Identify which cell holds the provided text, then report its (X, Y) central coordinate. 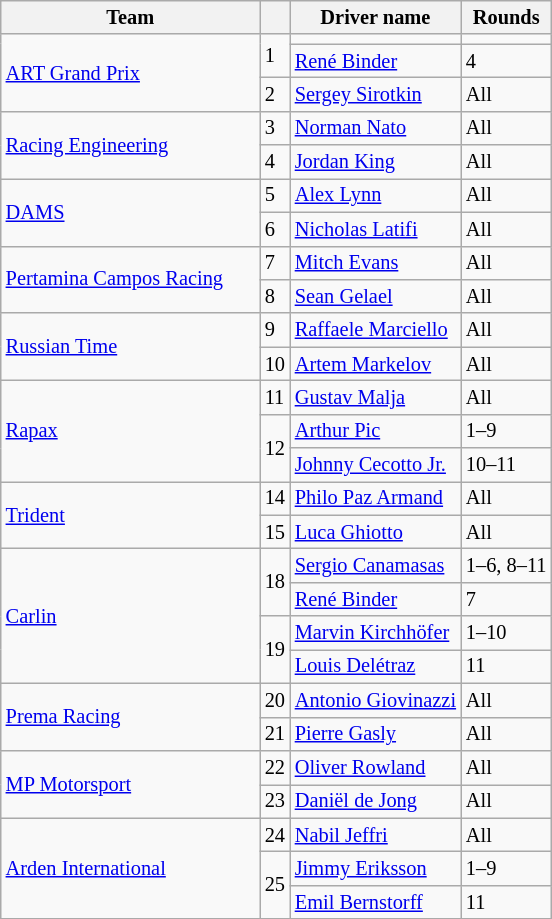
Norman Nato (376, 128)
Emil Bernstorff (376, 902)
Luca Ghiotto (376, 532)
Sergio Canamasas (376, 565)
21 (275, 734)
5 (275, 195)
Rounds (506, 17)
Daniël de Jong (376, 801)
Raffaele Marciello (376, 330)
1 (275, 56)
Jordan King (376, 162)
Driver name (376, 17)
Rapax (130, 430)
3 (275, 128)
Nicholas Latifi (376, 229)
Arthur Pic (376, 431)
Alex Lynn (376, 195)
10–11 (506, 465)
Russian Time (130, 346)
DAMS (130, 212)
Team (130, 17)
18 (275, 582)
6 (275, 229)
12 (275, 448)
10 (275, 364)
ART Grand Prix (130, 72)
20 (275, 700)
Louis Delétraz (376, 666)
Pertamina Campos Racing (130, 280)
8 (275, 296)
25 (275, 884)
22 (275, 767)
1–10 (506, 633)
Pierre Gasly (376, 734)
Antonio Giovinazzi (376, 700)
15 (275, 532)
Carlin (130, 616)
Sergey Sirotkin (376, 94)
1–6, 8–11 (506, 565)
MP Motorsport (130, 784)
23 (275, 801)
Racing Engineering (130, 144)
Artem Markelov (376, 364)
2 (275, 94)
Philo Paz Armand (376, 498)
Mitch Evans (376, 263)
Arden International (130, 868)
24 (275, 835)
Marvin Kirchhöfer (376, 633)
14 (275, 498)
Sean Gelael (376, 296)
Johnny Cecotto Jr. (376, 465)
Oliver Rowland (376, 767)
Nabil Jeffri (376, 835)
Gustav Malja (376, 397)
Jimmy Eriksson (376, 868)
Prema Racing (130, 716)
19 (275, 650)
Trident (130, 514)
9 (275, 330)
